Search for the cell housing the specified text and yield its (X, Y) center coordinate. 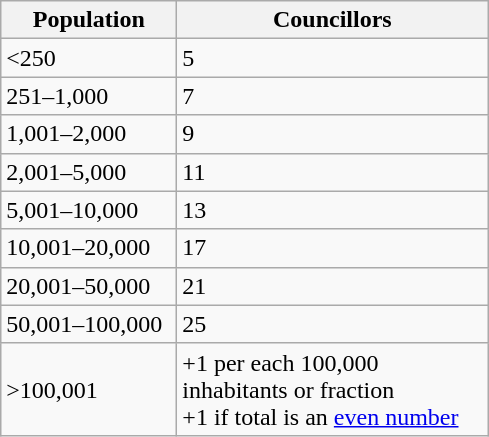
5,001–10,000 (89, 210)
1,001–2,000 (89, 134)
>100,001 (89, 389)
9 (332, 134)
7 (332, 96)
251–1,000 (89, 96)
Population (89, 20)
50,001–100,000 (89, 324)
20,001–50,000 (89, 286)
<250 (89, 58)
Councillors (332, 20)
10,001–20,000 (89, 248)
25 (332, 324)
21 (332, 286)
5 (332, 58)
17 (332, 248)
13 (332, 210)
+1 per each 100,000 inhabitants or fraction+1 if total is an even number (332, 389)
11 (332, 172)
2,001–5,000 (89, 172)
